Extract the [X, Y] coordinate from the center of the cell holding the provided text.  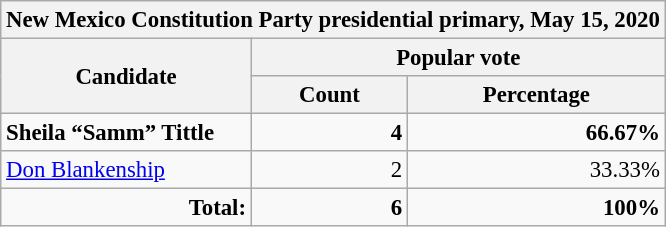
33.33% [537, 170]
66.67% [537, 133]
100% [537, 208]
Candidate [126, 76]
Total: [126, 208]
New Mexico Constitution Party presidential primary, May 15, 2020 [333, 20]
Don Blankenship [126, 170]
2 [329, 170]
Percentage [537, 95]
Sheila “Samm” Tittle [126, 133]
6 [329, 208]
Count [329, 95]
4 [329, 133]
Popular vote [458, 58]
